Return the (x, y) coordinate for the center point of the cell that contains the specified text.  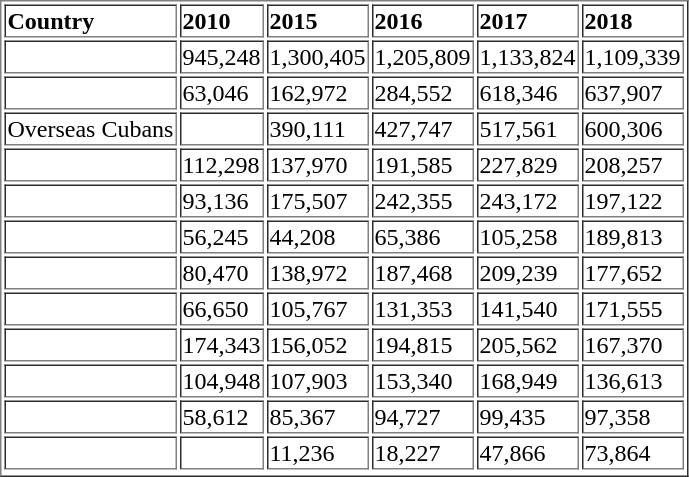
205,562 (527, 344)
11,236 (317, 452)
2016 (422, 20)
600,306 (632, 128)
243,172 (527, 200)
209,239 (527, 272)
112,298 (221, 164)
153,340 (422, 380)
56,245 (221, 236)
94,727 (422, 416)
194,815 (422, 344)
141,540 (527, 308)
187,468 (422, 272)
105,767 (317, 308)
427,747 (422, 128)
58,612 (221, 416)
2010 (221, 20)
242,355 (422, 200)
73,864 (632, 452)
137,970 (317, 164)
162,972 (317, 92)
Country (90, 20)
2017 (527, 20)
177,652 (632, 272)
171,555 (632, 308)
107,903 (317, 380)
65,386 (422, 236)
85,367 (317, 416)
227,829 (527, 164)
208,257 (632, 164)
2018 (632, 20)
1,109,339 (632, 56)
1,300,405 (317, 56)
517,561 (527, 128)
175,507 (317, 200)
44,208 (317, 236)
618,346 (527, 92)
1,205,809 (422, 56)
104,948 (221, 380)
167,370 (632, 344)
97,358 (632, 416)
105,258 (527, 236)
284,552 (422, 92)
156,052 (317, 344)
93,136 (221, 200)
99,435 (527, 416)
191,585 (422, 164)
189,813 (632, 236)
18,227 (422, 452)
1,133,824 (527, 56)
945,248 (221, 56)
66,650 (221, 308)
2015 (317, 20)
138,972 (317, 272)
131,353 (422, 308)
168,949 (527, 380)
47,866 (527, 452)
Overseas Cubans (90, 128)
136,613 (632, 380)
390,111 (317, 128)
637,907 (632, 92)
197,122 (632, 200)
80,470 (221, 272)
63,046 (221, 92)
174,343 (221, 344)
